Pinpoint the cell where the given text exists, returning its [X, Y] midpoint coordinate. 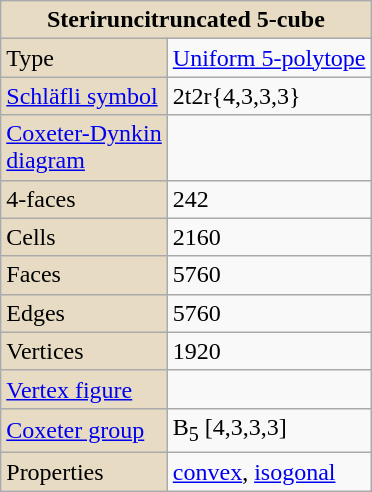
2t2r{4,3,3,3} [269, 96]
Coxeter group [84, 430]
Edges [84, 313]
Steriruncitruncated 5-cube [186, 20]
1920 [269, 351]
B5 [4,3,3,3] [269, 430]
Coxeter-Dynkindiagram [84, 148]
Vertex figure [84, 389]
Schläfli symbol [84, 96]
Properties [84, 472]
Type [84, 58]
2160 [269, 237]
4-faces [84, 199]
242 [269, 199]
Vertices [84, 351]
Faces [84, 275]
convex, isogonal [269, 472]
Cells [84, 237]
Uniform 5-polytope [269, 58]
